Identify which cell holds the provided text, then report its (x, y) central coordinate. 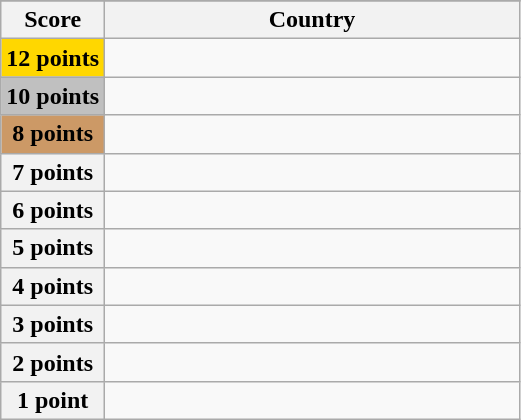
7 points (53, 172)
Score (53, 20)
12 points (53, 58)
1 point (53, 400)
5 points (53, 248)
4 points (53, 286)
3 points (53, 324)
6 points (53, 210)
2 points (53, 362)
Country (312, 20)
8 points (53, 134)
10 points (53, 96)
